Return [x, y] of the center of cell containing provided text 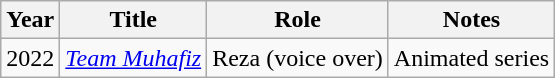
Animated series [471, 58]
Year [30, 20]
2022 [30, 58]
Team Muhafiz [134, 58]
Title [134, 20]
Reza (voice over) [298, 58]
Role [298, 20]
Notes [471, 20]
